Detect which cell encompasses the target text, then output its (X, Y) center coordinate. 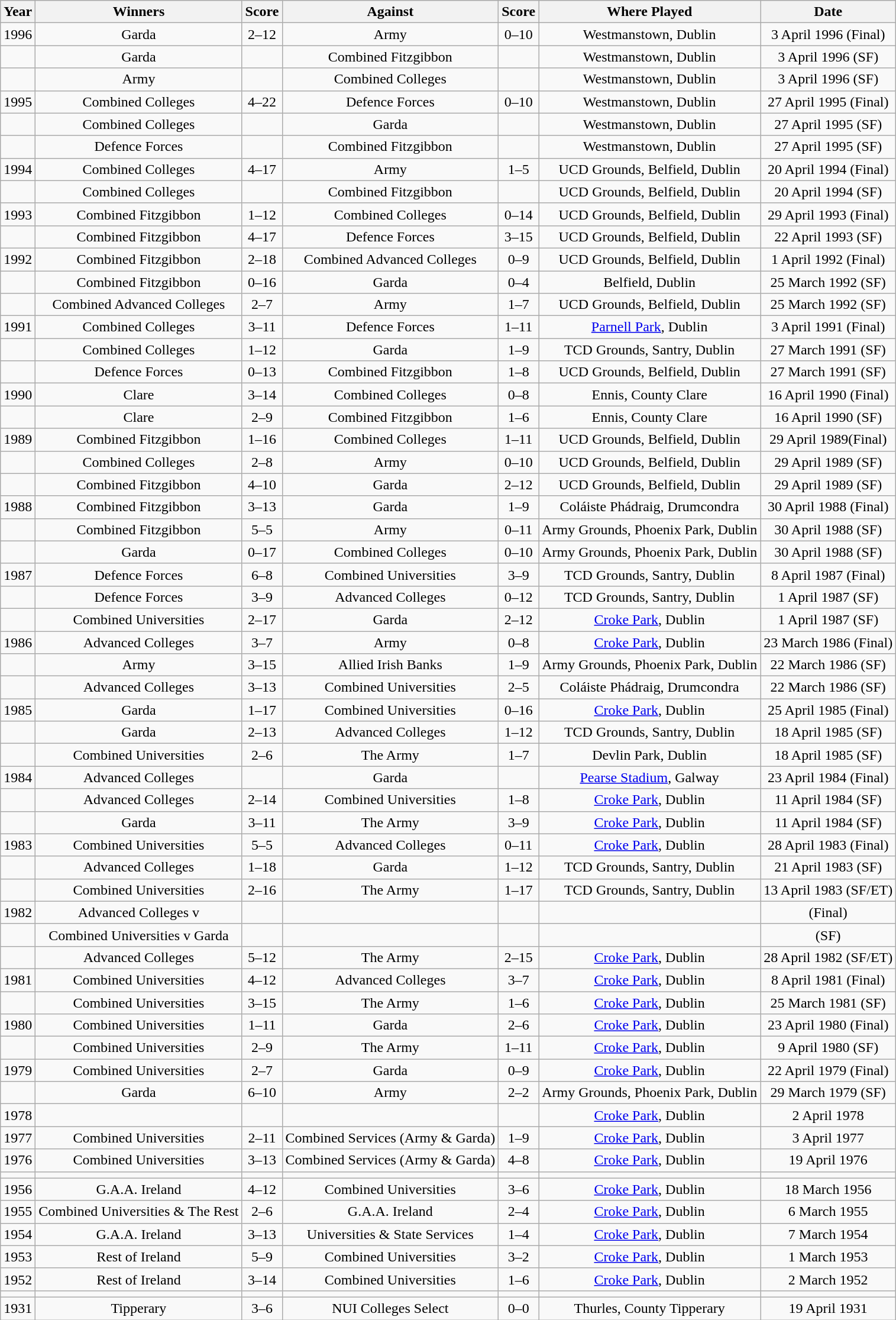
1991 (18, 327)
Tipperary (138, 1308)
21 April 1983 (SF) (828, 867)
27 April 1995 (Final) (828, 102)
1990 (18, 395)
16 April 1990 (Final) (828, 395)
NUI Colleges Select (390, 1308)
2–11 (262, 1138)
2 March 1952 (828, 1279)
3 April 1991 (Final) (828, 327)
2–14 (262, 800)
2–17 (262, 619)
2–16 (262, 890)
0–4 (519, 282)
1995 (18, 102)
8 April 1987 (Final) (828, 575)
30 April 1988 (Final) (828, 507)
1982 (18, 912)
2–4 (519, 1212)
6 March 1955 (828, 1212)
Universities & State Services (390, 1234)
Belfield, Dublin (649, 282)
Where Played (649, 12)
1986 (18, 642)
29 April 1993 (Final) (828, 214)
2–2 (519, 1093)
1954 (18, 1234)
13 April 1983 (SF/ET) (828, 890)
18 March 1956 (828, 1189)
1993 (18, 214)
1989 (18, 440)
0–0 (519, 1308)
1–4 (519, 1234)
2–5 (519, 688)
1978 (18, 1115)
22 April 1979 (Final) (828, 1070)
3–2 (519, 1257)
19 April 1931 (828, 1308)
5–9 (262, 1257)
1976 (18, 1160)
2–15 (519, 957)
Year (18, 12)
1931 (18, 1308)
3 April 1977 (828, 1138)
1955 (18, 1212)
Date (828, 12)
7 March 1954 (828, 1234)
Pearse Stadium, Galway (649, 777)
1956 (18, 1189)
1979 (18, 1070)
28 April 1982 (SF/ET) (828, 957)
16 April 1990 (SF) (828, 417)
1988 (18, 507)
Devlin Park, Dublin (649, 755)
1 March 1953 (828, 1257)
20 April 1994 (SF) (828, 192)
1985 (18, 710)
22 April 1993 (SF) (828, 237)
19 April 1976 (828, 1160)
2–13 (262, 732)
0–17 (262, 552)
Combined Universities & The Rest (138, 1212)
6–8 (262, 575)
29 March 1979 (SF) (828, 1093)
23 April 1980 (Final) (828, 1025)
4–10 (262, 485)
25 March 1981 (SF) (828, 1003)
1983 (18, 845)
1984 (18, 777)
1953 (18, 1257)
(SF) (828, 935)
6–10 (262, 1093)
1992 (18, 259)
2 April 1978 (828, 1115)
1 April 1992 (Final) (828, 259)
1987 (18, 575)
Winners (138, 12)
Parnell Park, Dublin (649, 327)
Thurles, County Tipperary (649, 1308)
9 April 1980 (SF) (828, 1048)
23 April 1984 (Final) (828, 777)
1–16 (262, 440)
Advanced Colleges v (138, 912)
0–14 (519, 214)
0–12 (519, 597)
5–12 (262, 957)
1–18 (262, 867)
1996 (18, 34)
Against (390, 12)
3 April 1996 (Final) (828, 34)
29 April 1989(Final) (828, 440)
1977 (18, 1138)
1980 (18, 1025)
1981 (18, 980)
2–18 (262, 259)
(Final) (828, 912)
4–22 (262, 102)
Allied Irish Banks (390, 665)
Combined Universities v Garda (138, 935)
20 April 1994 (Final) (828, 169)
28 April 1983 (Final) (828, 845)
0–13 (262, 372)
4–8 (519, 1160)
1952 (18, 1279)
1994 (18, 169)
1–5 (519, 169)
25 April 1985 (Final) (828, 710)
2–8 (262, 462)
23 March 1986 (Final) (828, 642)
8 April 1981 (Final) (828, 980)
